Output the [x, y] coordinate of the center of the cell containing the given text.  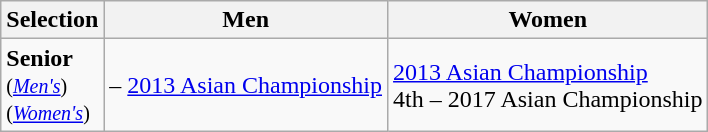
Women [548, 20]
2013 Asian Championship4th – 2017 Asian Championship [548, 85]
Senior (Men's) (Women's) [52, 85]
Men [246, 20]
– 2013 Asian Championship [246, 85]
Selection [52, 20]
